From the cell containing the given text, extract its center point as [X, Y] coordinate. 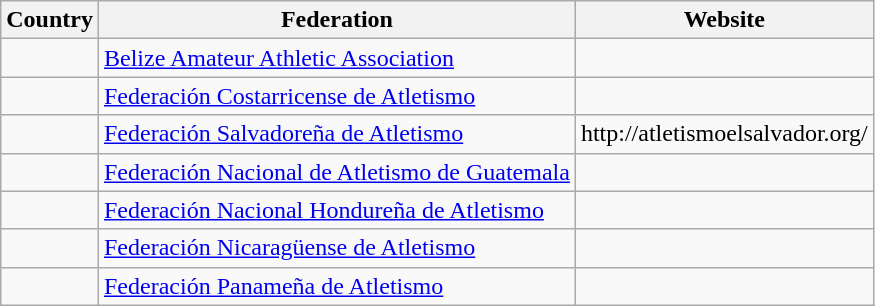
Website [724, 20]
Federación Nacional Hondureña de Atletismo [336, 210]
Belize Amateur Athletic Association [336, 58]
http://atletismoelsalvador.org/ [724, 134]
Federación Nacional de Atletismo de Guatemala [336, 172]
Federation [336, 20]
Federación Nicaragüense de Atletismo [336, 248]
Country [50, 20]
Federación Costarricense de Atletismo [336, 96]
Federación Panameña de Atletismo [336, 286]
Federación Salvadoreña de Atletismo [336, 134]
